Determine the (x, y) coordinate at the center of the cell enclosing the given text.  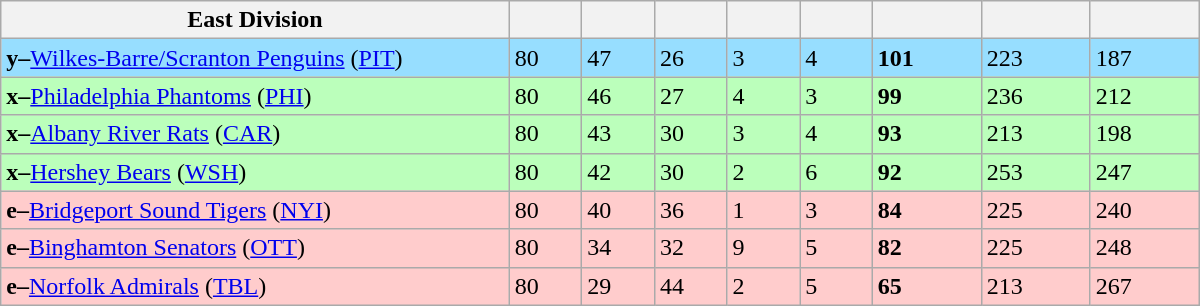
46 (618, 96)
e–Bridgeport Sound Tigers (NYI) (255, 210)
93 (926, 134)
9 (764, 248)
e–Binghamton Senators (OTT) (255, 248)
84 (926, 210)
34 (618, 248)
248 (1144, 248)
65 (926, 286)
187 (1144, 58)
36 (690, 210)
223 (1036, 58)
32 (690, 248)
27 (690, 96)
1 (764, 210)
42 (618, 172)
99 (926, 96)
92 (926, 172)
240 (1144, 210)
26 (690, 58)
y–Wilkes-Barre/Scranton Penguins (PIT) (255, 58)
253 (1036, 172)
x–Philadelphia Phantoms (PHI) (255, 96)
247 (1144, 172)
47 (618, 58)
267 (1144, 286)
212 (1144, 96)
101 (926, 58)
e–Norfolk Admirals (TBL) (255, 286)
198 (1144, 134)
x–Hershey Bears (WSH) (255, 172)
x–Albany River Rats (CAR) (255, 134)
43 (618, 134)
29 (618, 286)
40 (618, 210)
6 (836, 172)
82 (926, 248)
236 (1036, 96)
East Division (255, 20)
44 (690, 286)
